Locate the cell with the specified text and output its [X, Y] center coordinate. 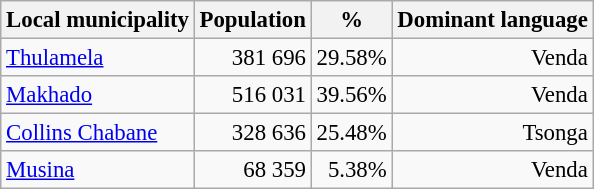
Collins Chabane [98, 133]
39.56% [352, 95]
Makhado [98, 95]
381 696 [252, 58]
% [352, 20]
Local municipality [98, 20]
328 636 [252, 133]
Tsonga [492, 133]
Dominant language [492, 20]
Population [252, 20]
5.38% [352, 170]
516 031 [252, 95]
68 359 [252, 170]
25.48% [352, 133]
Thulamela [98, 58]
Musina [98, 170]
29.58% [352, 58]
